Return (X, Y) of the center of cell containing provided text 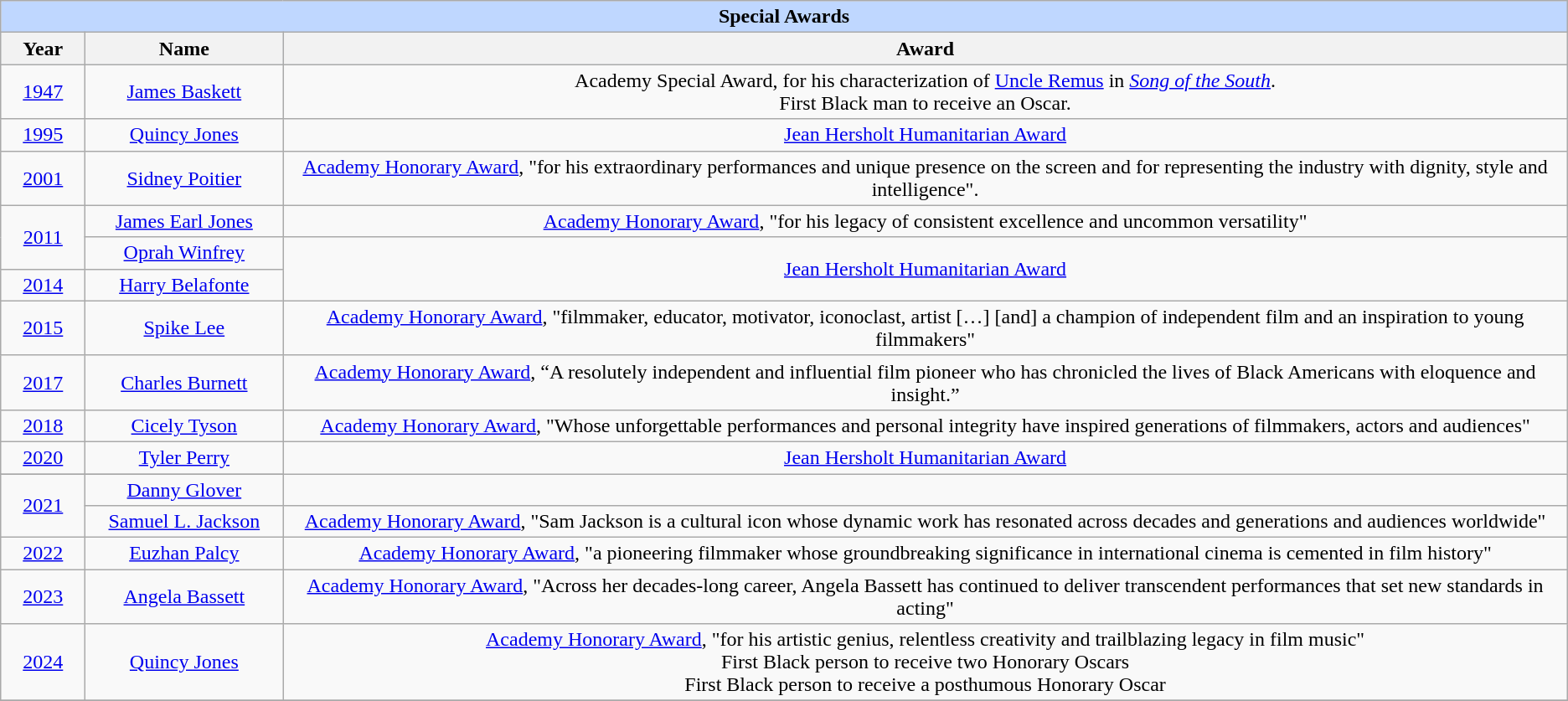
Danny Glover (184, 490)
2022 (44, 554)
Oprah Winfrey (184, 253)
Special Awards (784, 17)
Academy Honorary Award, "a pioneering filmmaker whose groundbreaking significance in international cinema is cemented in film history" (925, 554)
1947 (44, 92)
Name (184, 49)
Tyler Perry (184, 457)
James Earl Jones (184, 221)
2015 (44, 328)
2001 (44, 178)
Sidney Poitier (184, 178)
James Baskett (184, 92)
Cicely Tyson (184, 425)
2017 (44, 382)
2021 (44, 506)
2020 (44, 457)
Year (44, 49)
2023 (44, 596)
Harry Belafonte (184, 285)
2018 (44, 425)
Award (925, 49)
2011 (44, 237)
Academy Honorary Award, "Whose unforgettable performances and personal integrity have inspired generations of filmmakers, actors and audiences" (925, 425)
Euzhan Palcy (184, 554)
1995 (44, 135)
Academy Honorary Award, "for his legacy of consistent excellence and uncommon versatility" (925, 221)
2014 (44, 285)
2024 (44, 662)
Spike Lee (184, 328)
Academy Honorary Award, "Sam Jackson is a cultural icon whose dynamic work has resonated across decades and generations and audiences worldwide" (925, 522)
Charles Burnett (184, 382)
Angela Bassett (184, 596)
Academy Special Award, for his characterization of Uncle Remus in Song of the South.First Black man to receive an Oscar. (925, 92)
Samuel L. Jackson (184, 522)
